Locate the cell with the specified text and output its [x, y] center coordinate. 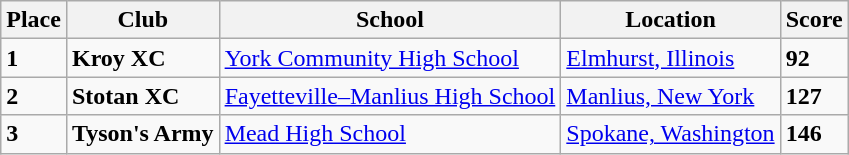
2 [34, 96]
Tyson's Army [142, 134]
School [390, 20]
Location [670, 20]
Kroy XC [142, 58]
127 [814, 96]
Fayetteville–Manlius High School [390, 96]
Elmhurst, Illinois [670, 58]
Stotan XC [142, 96]
Manlius, New York [670, 96]
Mead High School [390, 134]
146 [814, 134]
Club [142, 20]
1 [34, 58]
Score [814, 20]
3 [34, 134]
York Community High School [390, 58]
Place [34, 20]
Spokane, Washington [670, 134]
92 [814, 58]
